Find where the given text appears and provide that cell's center as (x, y) coordinate. 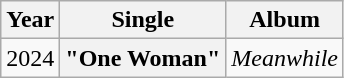
Year (30, 20)
2024 (30, 58)
Meanwhile (285, 58)
"One Woman" (143, 58)
Album (285, 20)
Single (143, 20)
